Return the (X, Y) coordinate for the center point of the cell that contains the specified text.  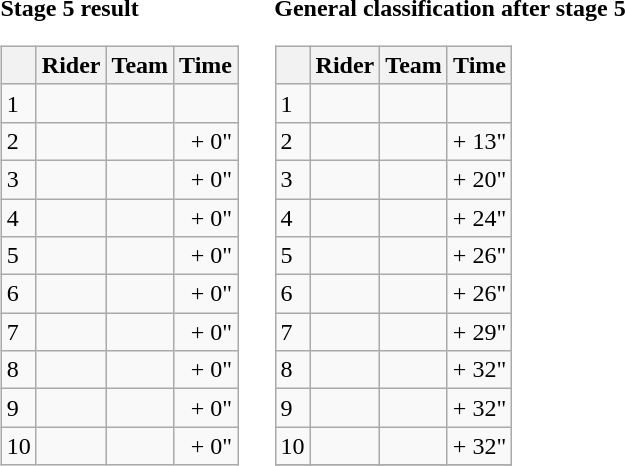
+ 13" (479, 141)
+ 24" (479, 217)
+ 20" (479, 179)
+ 29" (479, 332)
